For the text-containing cell, return its midpoint in [x, y] coordinate format. 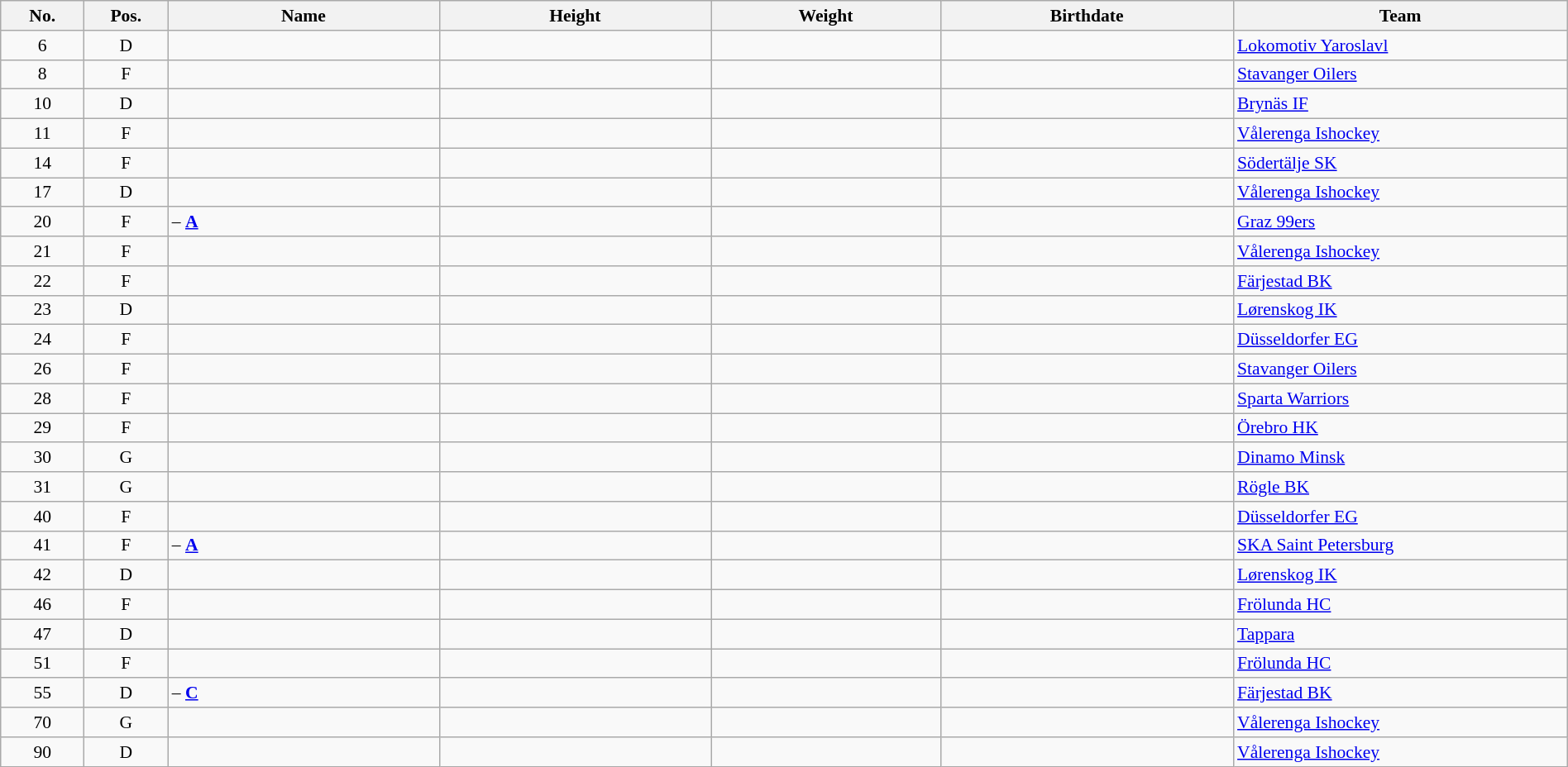
11 [43, 134]
Sparta Warriors [1400, 398]
47 [43, 634]
26 [43, 369]
42 [43, 575]
Height [575, 16]
Lokomotiv Yaroslavl [1400, 45]
Tappara [1400, 634]
Team [1400, 16]
Birthdate [1087, 16]
14 [43, 163]
70 [43, 722]
23 [43, 310]
20 [43, 222]
22 [43, 281]
Södertälje SK [1400, 163]
– C [304, 693]
Örebro HK [1400, 428]
10 [43, 104]
Graz 99ers [1400, 222]
17 [43, 193]
28 [43, 398]
41 [43, 545]
SKA Saint Petersburg [1400, 545]
No. [43, 16]
31 [43, 487]
6 [43, 45]
Rögle BK [1400, 487]
55 [43, 693]
29 [43, 428]
8 [43, 74]
Dinamo Minsk [1400, 458]
Name [304, 16]
21 [43, 251]
30 [43, 458]
40 [43, 517]
Pos. [126, 16]
Brynäs IF [1400, 104]
46 [43, 605]
Weight [826, 16]
90 [43, 752]
24 [43, 340]
51 [43, 664]
